Find where the given text appears and provide that cell's center as [X, Y] coordinate. 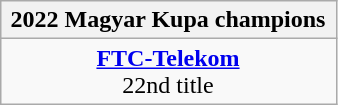
FTC-Telekom22nd title [168, 72]
2022 Magyar Kupa champions [168, 20]
